Output the (x, y) coordinate of the center of the cell containing the given text.  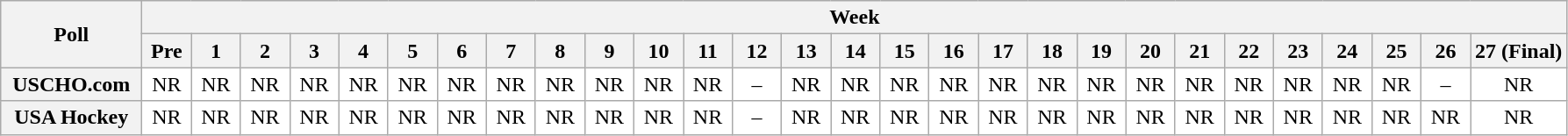
1 (216, 51)
18 (1052, 51)
26 (1445, 51)
Poll (72, 34)
20 (1150, 51)
Week (855, 18)
USA Hockey (72, 118)
5 (412, 51)
23 (1298, 51)
2 (265, 51)
13 (806, 51)
14 (856, 51)
4 (363, 51)
9 (609, 51)
7 (511, 51)
8 (560, 51)
3 (314, 51)
21 (1199, 51)
22 (1249, 51)
10 (658, 51)
6 (462, 51)
USCHO.com (72, 84)
27 (Final) (1519, 51)
17 (1003, 51)
Pre (167, 51)
19 (1101, 51)
25 (1396, 51)
15 (905, 51)
12 (757, 51)
24 (1347, 51)
11 (707, 51)
16 (954, 51)
